Identify which cell holds the provided text, then report its (X, Y) central coordinate. 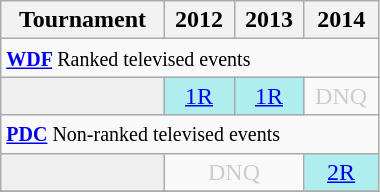
2013 (269, 20)
2014 (342, 20)
2012 (199, 20)
PDC Non-ranked televised events (190, 134)
2R (342, 172)
WDF Ranked televised events (190, 58)
Tournament (82, 20)
